Extract the (X, Y) coordinate from the center of the cell holding the provided text.  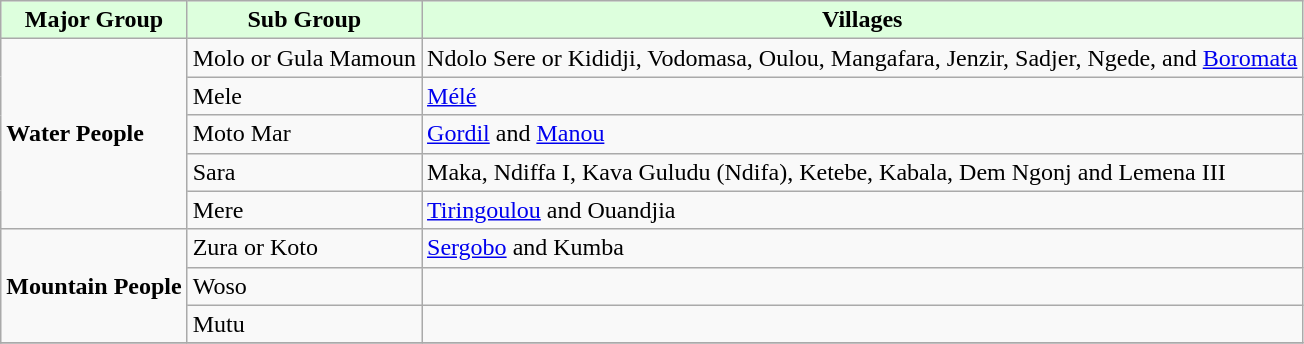
Major Group (94, 20)
Sergobo and Kumba (862, 248)
Molo or Gula Mamoun (304, 58)
Moto Mar (304, 134)
Ndolo Sere or Kididji, Vodomasa, Oulou, Mangafara, Jenzir, Sadjer, Ngede, and Boromata (862, 58)
Tiringoulou and Ouandjia (862, 210)
Sara (304, 172)
Mutu (304, 324)
Maka, Ndiffa I, Kava Guludu (Ndifa), Ketebe, Kabala, Dem Ngonj and Lemena III (862, 172)
Zura or Koto (304, 248)
Woso (304, 286)
Mele (304, 96)
Gordil and Manou (862, 134)
Mountain People (94, 286)
Water People (94, 134)
Mélé (862, 96)
Villages (862, 20)
Sub Group (304, 20)
Mere (304, 210)
